Locate the cell with the specified text and output its [X, Y] center coordinate. 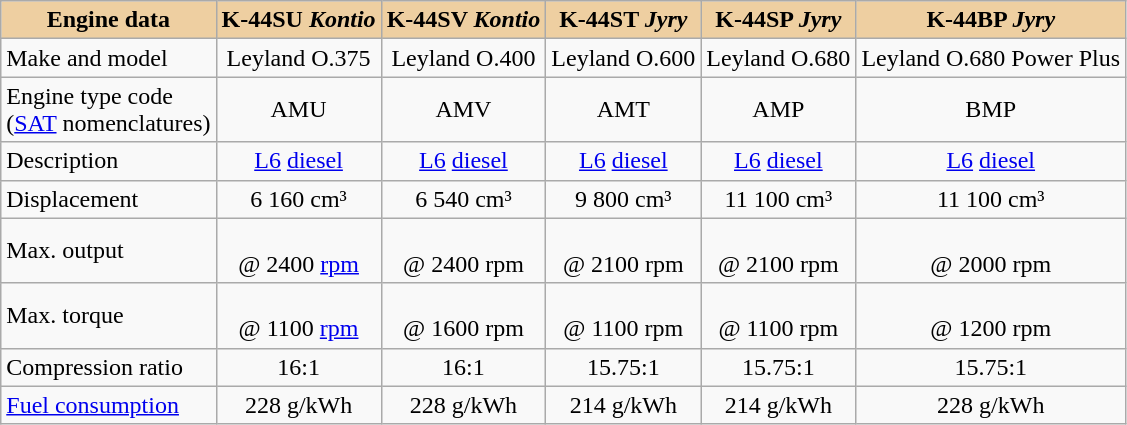
@ 1200 rpm [991, 316]
AMV [464, 110]
Leyland O.600 [624, 58]
Leyland O.680 [778, 58]
AMU [298, 110]
Fuel consumption [108, 405]
K-44SU Kontio [298, 20]
Max. output [108, 250]
Leyland O.375 [298, 58]
K-44BP Jyry [991, 20]
6 160 cm³ [298, 199]
Compression ratio [108, 367]
Make and model [108, 58]
K-44ST Jyry [624, 20]
Displacement [108, 199]
6 540 cm³ [464, 199]
Engine type code (SAT nomenclatures) [108, 110]
Max. torque [108, 316]
K-44SP Jyry [778, 20]
Leyland O.400 [464, 58]
AMT [624, 110]
BMP [991, 110]
Description [108, 161]
@ 1600 rpm [464, 316]
AMP [778, 110]
@ 2000 rpm [991, 250]
K-44SV Kontio [464, 20]
Leyland O.680 Power Plus [991, 58]
Engine data [108, 20]
9 800 cm³ [624, 199]
